Capture the cell that displays the provided text and extract its (X, Y) central coordinate. 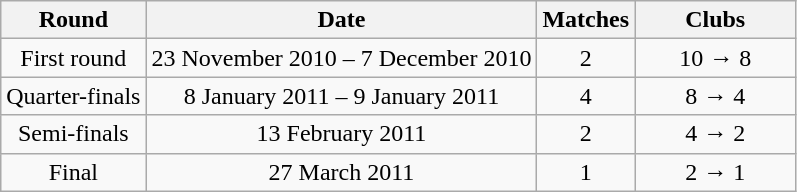
23 November 2010 – 7 December 2010 (342, 58)
4 (586, 96)
Clubs (716, 20)
Round (74, 20)
Matches (586, 20)
Date (342, 20)
Final (74, 172)
13 February 2011 (342, 134)
Quarter-finals (74, 96)
1 (586, 172)
8 January 2011 – 9 January 2011 (342, 96)
2 → 1 (716, 172)
First round (74, 58)
8 → 4 (716, 96)
27 March 2011 (342, 172)
4 → 2 (716, 134)
10 → 8 (716, 58)
Semi-finals (74, 134)
